Provide the [x, y] coordinate of the cell's center where the given text is located.  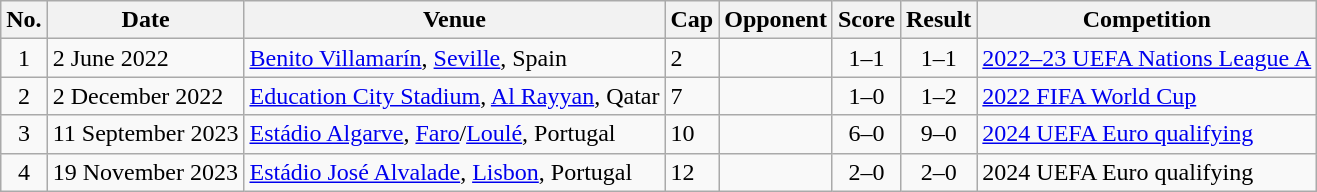
Score [866, 20]
12 [692, 172]
Venue [454, 20]
6–0 [866, 134]
No. [24, 20]
Education City Stadium, Al Rayyan, Qatar [454, 96]
10 [692, 134]
Competition [1147, 20]
Cap [692, 20]
Benito Villamarín, Seville, Spain [454, 58]
Result [938, 20]
Estádio Algarve, Faro/Loulé, Portugal [454, 134]
Date [146, 20]
2022–23 UEFA Nations League A [1147, 58]
19 November 2023 [146, 172]
7 [692, 96]
1–2 [938, 96]
Estádio José Alvalade, Lisbon, Portugal [454, 172]
2022 FIFA World Cup [1147, 96]
3 [24, 134]
11 September 2023 [146, 134]
1–0 [866, 96]
1 [24, 58]
2 December 2022 [146, 96]
4 [24, 172]
2 June 2022 [146, 58]
Opponent [776, 20]
9–0 [938, 134]
